Search for the cell housing the specified text and yield its [X, Y] center coordinate. 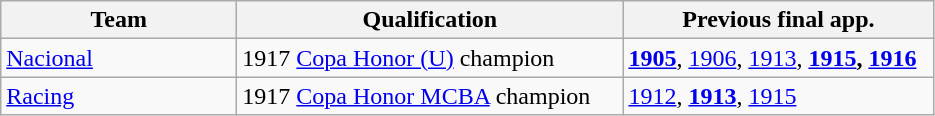
Qualification [430, 20]
Racing [119, 96]
1905, 1906, 1913, 1915, 1916 [778, 58]
Nacional [119, 58]
Team [119, 20]
1917 Copa Honor MCBA champion [430, 96]
1917 Copa Honor (U) champion [430, 58]
1912, 1913, 1915 [778, 96]
Previous final app. [778, 20]
